Search for the cell housing the specified text and yield its [x, y] center coordinate. 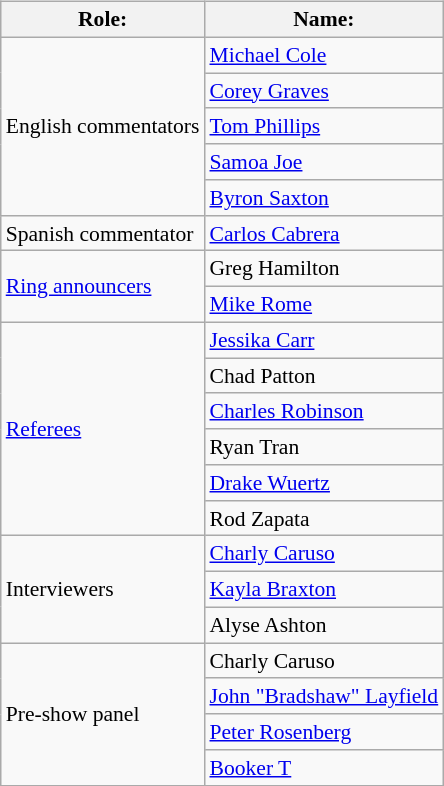
Charles Robinson [324, 411]
Ryan Tran [324, 447]
Ring announcers [103, 286]
Mike Rome [324, 305]
Pre-show panel [103, 714]
Tom Phillips [324, 126]
Jessika Carr [324, 340]
Corey Graves [324, 91]
Alyse Ashton [324, 625]
Peter Rosenberg [324, 732]
Samoa Joe [324, 162]
Michael Cole [324, 55]
Referees [103, 429]
Chad Patton [324, 376]
Byron Saxton [324, 198]
English commentators [103, 126]
Interviewers [103, 590]
Greg Hamilton [324, 269]
Carlos Cabrera [324, 233]
Kayla Braxton [324, 590]
Booker T [324, 768]
Drake Wuertz [324, 483]
Role: [103, 20]
Spanish commentator [103, 233]
Name: [324, 20]
John "Bradshaw" Layfield [324, 696]
Rod Zapata [324, 518]
